Scan for the cell matching the given text and deliver its [x, y] coordinate at center. 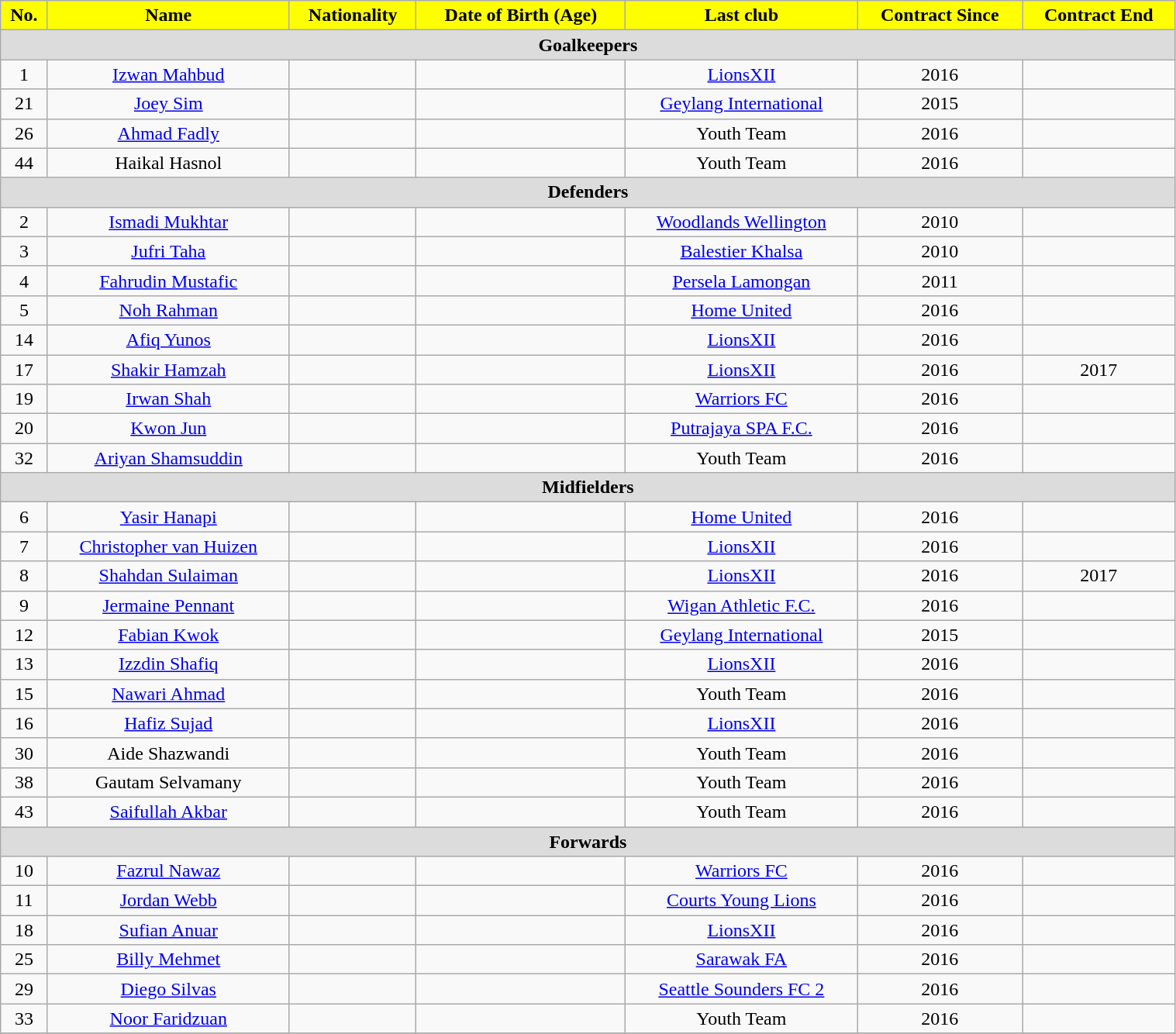
Forwards [588, 841]
Noor Faridzuan [168, 1018]
Fahrudin Mustafic [168, 281]
32 [24, 458]
Midfielders [588, 488]
17 [24, 370]
13 [24, 664]
Wigan Athletic F.C. [741, 605]
2011 [940, 281]
Courts Young Lions [741, 901]
14 [24, 339]
Nationality [352, 16]
Ariyan Shamsuddin [168, 458]
Christopher van Huizen [168, 546]
Diego Silvas [168, 989]
Fabian Kwok [168, 635]
Irwan Shah [168, 399]
Aide Shazwandi [168, 753]
2 [24, 222]
43 [24, 812]
Saifullah Akbar [168, 812]
5 [24, 310]
Persela Lamongan [741, 281]
Sarawak FA [741, 960]
Gautam Selvamany [168, 782]
Woodlands Wellington [741, 222]
Seattle Sounders FC 2 [741, 989]
Nawari Ahmad [168, 694]
38 [24, 782]
7 [24, 546]
Afiq Yunos [168, 339]
Ahmad Fadly [168, 133]
29 [24, 989]
Fazrul Nawaz [168, 871]
Ismadi Mukhtar [168, 222]
Hafiz Sujad [168, 723]
Billy Mehmet [168, 960]
Shakir Hamzah [168, 370]
4 [24, 281]
15 [24, 694]
Yasir Hanapi [168, 517]
19 [24, 399]
No. [24, 16]
9 [24, 605]
10 [24, 871]
30 [24, 753]
26 [24, 133]
33 [24, 1018]
Izzdin Shafiq [168, 664]
Defenders [588, 192]
Contract End [1099, 16]
18 [24, 930]
Haikal Hasnol [168, 163]
Contract Since [940, 16]
44 [24, 163]
Kwon Jun [168, 429]
12 [24, 635]
16 [24, 723]
Putrajaya SPA F.C. [741, 429]
20 [24, 429]
6 [24, 517]
8 [24, 576]
Jermaine Pennant [168, 605]
Last club [741, 16]
Sufian Anuar [168, 930]
Goalkeepers [588, 45]
Name [168, 16]
3 [24, 251]
21 [24, 104]
11 [24, 901]
Jordan Webb [168, 901]
Noh Rahman [168, 310]
Date of Birth (Age) [521, 16]
Joey Sim [168, 104]
Izwan Mahbud [168, 74]
25 [24, 960]
Balestier Khalsa [741, 251]
Shahdan Sulaiman [168, 576]
1 [24, 74]
Jufri Taha [168, 251]
